Detect which cell encompasses the target text, then output its (X, Y) center coordinate. 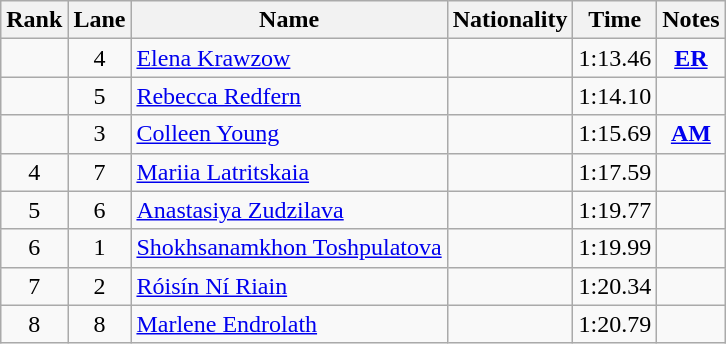
ER (691, 58)
Name (289, 20)
Róisín Ní Riain (289, 286)
Rebecca Redfern (289, 96)
1:20.79 (615, 324)
Colleen Young (289, 134)
1:19.77 (615, 210)
2 (100, 286)
3 (100, 134)
Nationality (510, 20)
AM (691, 134)
Anastasiya Zudzilava (289, 210)
Shokhsanamkhon Toshpulatova (289, 248)
1:19.99 (615, 248)
1:13.46 (615, 58)
1:14.10 (615, 96)
1:15.69 (615, 134)
Time (615, 20)
1:17.59 (615, 172)
1:20.34 (615, 286)
Mariia Latritskaia (289, 172)
Rank (34, 20)
Elena Krawzow (289, 58)
1 (100, 248)
Notes (691, 20)
Lane (100, 20)
Marlene Endrolath (289, 324)
